Search for the cell housing the specified text and yield its (X, Y) center coordinate. 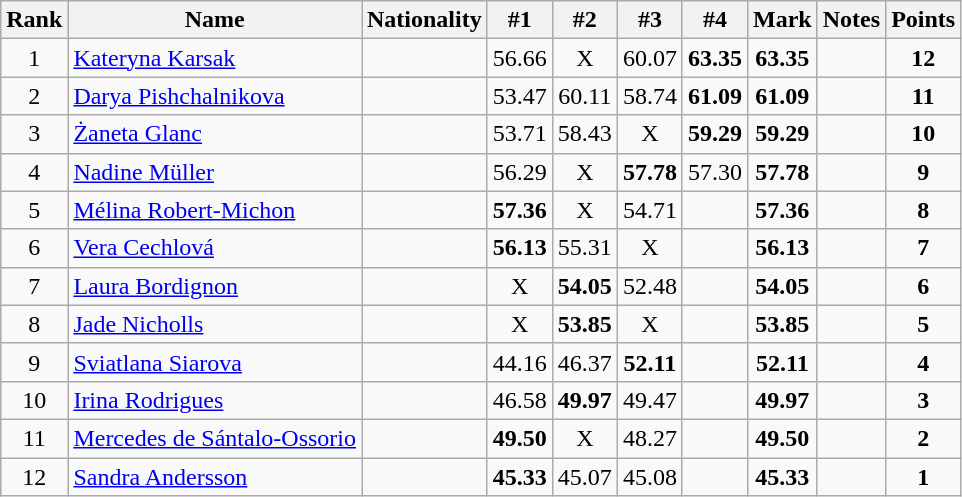
44.16 (520, 362)
Sandra Andersson (215, 477)
Points (924, 20)
#3 (650, 20)
Żaneta Glanc (215, 134)
53.47 (520, 96)
#1 (520, 20)
45.08 (650, 477)
55.31 (584, 248)
Laura Bordignon (215, 286)
48.27 (650, 438)
#2 (584, 20)
45.07 (584, 477)
Vera Cechlová (215, 248)
52.48 (650, 286)
Kateryna Karsak (215, 58)
46.58 (520, 400)
60.07 (650, 58)
49.47 (650, 400)
Irina Rodrigues (215, 400)
56.29 (520, 172)
Sviatlana Siarova (215, 362)
Notes (851, 20)
58.43 (584, 134)
46.37 (584, 362)
Mélina Robert-Michon (215, 210)
54.71 (650, 210)
Name (215, 20)
Jade Nicholls (215, 324)
Nadine Müller (215, 172)
58.74 (650, 96)
Mark (782, 20)
57.30 (714, 172)
Rank (34, 20)
53.71 (520, 134)
56.66 (520, 58)
60.11 (584, 96)
Darya Pishchalnikova (215, 96)
Mercedes de Sántalo-Ossorio (215, 438)
#4 (714, 20)
Nationality (425, 20)
